Provide the [X, Y] coordinate of the cell's center where the given text is located.  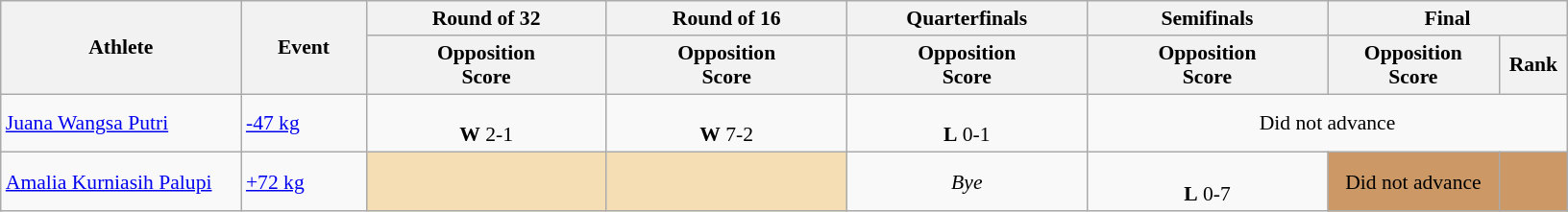
Juana Wangsa Putri [121, 123]
Event [304, 48]
L 0-7 [1207, 182]
Rank [1533, 65]
Quarterfinals [967, 18]
W 2-1 [486, 123]
L 0-1 [967, 123]
+72 kg [304, 182]
Amalia Kurniasih Palupi [121, 182]
Athlete [121, 48]
Final [1448, 18]
Round of 32 [486, 18]
-47 kg [304, 123]
Round of 16 [726, 18]
Semifinals [1207, 18]
W 7-2 [726, 123]
Bye [967, 182]
